Scan for the cell matching the given text and deliver its (X, Y) coordinate at center. 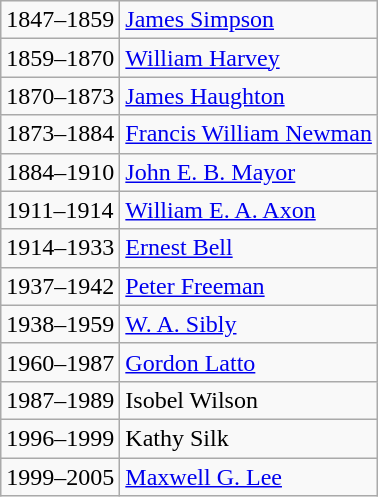
1996–1999 (60, 438)
William E. A. Axon (249, 210)
James Simpson (249, 20)
Gordon Latto (249, 362)
1911–1914 (60, 210)
Peter Freeman (249, 286)
1960–1987 (60, 362)
Ernest Bell (249, 248)
1873–1884 (60, 134)
Isobel Wilson (249, 400)
W. A. Sibly (249, 324)
Maxwell G. Lee (249, 477)
John E. B. Mayor (249, 172)
1987–1989 (60, 400)
1859–1870 (60, 58)
1870–1873 (60, 96)
1847–1859 (60, 20)
Francis William Newman (249, 134)
Kathy Silk (249, 438)
1938–1959 (60, 324)
1999–2005 (60, 477)
1914–1933 (60, 248)
William Harvey (249, 58)
James Haughton (249, 96)
1884–1910 (60, 172)
1937–1942 (60, 286)
